Capture the cell that displays the provided text and extract its (x, y) central coordinate. 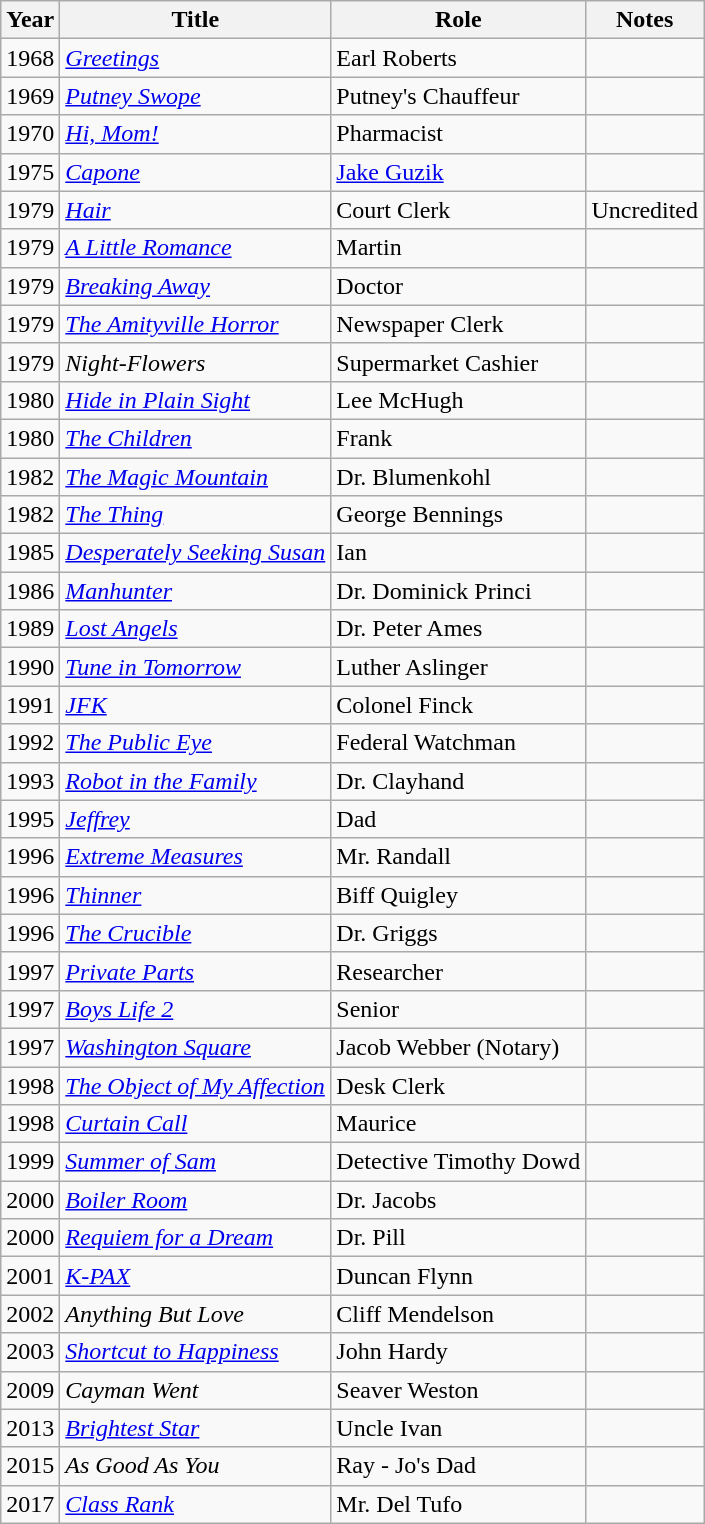
1970 (30, 134)
Capone (196, 172)
Requiem for a Dream (196, 1238)
Federal Watchman (458, 743)
Martin (458, 248)
Pharmacist (458, 134)
Anything But Love (196, 1314)
1989 (30, 629)
Lost Angels (196, 629)
1969 (30, 96)
1999 (30, 1162)
Putney's Chauffeur (458, 96)
2009 (30, 1390)
2013 (30, 1428)
Dad (458, 819)
George Bennings (458, 515)
Dr. Pill (458, 1238)
Luther Aslinger (458, 667)
1985 (30, 553)
The Amityville Horror (196, 324)
2001 (30, 1276)
John Hardy (458, 1352)
Hide in Plain Sight (196, 400)
Boys Life 2 (196, 1009)
Role (458, 20)
The Object of My Affection (196, 1085)
Dr. Dominick Princi (458, 591)
Desk Clerk (458, 1085)
Newspaper Clerk (458, 324)
Tune in Tomorrow (196, 667)
1995 (30, 819)
Notes (645, 20)
Jacob Webber (Notary) (458, 1047)
Boiler Room (196, 1200)
2015 (30, 1466)
1968 (30, 58)
Private Parts (196, 971)
Night-Flowers (196, 362)
Extreme Measures (196, 857)
The Public Eye (196, 743)
Breaking Away (196, 286)
Researcher (458, 971)
Biff Quigley (458, 895)
Washington Square (196, 1047)
JFK (196, 705)
2003 (30, 1352)
Earl Roberts (458, 58)
Greetings (196, 58)
K-PAX (196, 1276)
Shortcut to Happiness (196, 1352)
Dr. Griggs (458, 933)
Colonel Finck (458, 705)
2017 (30, 1504)
1991 (30, 705)
Frank (458, 438)
Title (196, 20)
Jeffrey (196, 819)
Jake Guzik (458, 172)
Uncle Ivan (458, 1428)
Manhunter (196, 591)
Dr. Jacobs (458, 1200)
The Thing (196, 515)
Court Clerk (458, 210)
Cayman Went (196, 1390)
Maurice (458, 1124)
Brightest Star (196, 1428)
Cliff Mendelson (458, 1314)
Class Rank (196, 1504)
Summer of Sam (196, 1162)
Desperately Seeking Susan (196, 553)
Thinner (196, 895)
1986 (30, 591)
Curtain Call (196, 1124)
Senior (458, 1009)
Ian (458, 553)
Robot in the Family (196, 781)
Dr. Clayhand (458, 781)
Uncredited (645, 210)
Putney Swope (196, 96)
Duncan Flynn (458, 1276)
Dr. Peter Ames (458, 629)
The Crucible (196, 933)
The Magic Mountain (196, 477)
Hair (196, 210)
Doctor (458, 286)
1992 (30, 743)
1990 (30, 667)
Seaver Weston (458, 1390)
Dr. Blumenkohl (458, 477)
Mr. Del Tufo (458, 1504)
Mr. Randall (458, 857)
1993 (30, 781)
A Little Romance (196, 248)
The Children (196, 438)
Lee McHugh (458, 400)
Ray - Jo's Dad (458, 1466)
1975 (30, 172)
Detective Timothy Dowd (458, 1162)
Year (30, 20)
Supermarket Cashier (458, 362)
2002 (30, 1314)
Hi, Mom! (196, 134)
As Good As You (196, 1466)
